Identify which cell holds the provided text, then report its (X, Y) central coordinate. 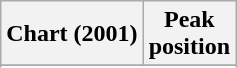
Chart (2001) (72, 34)
Peak position (189, 34)
